Extract the (X, Y) coordinate from the center of the cell holding the provided text.  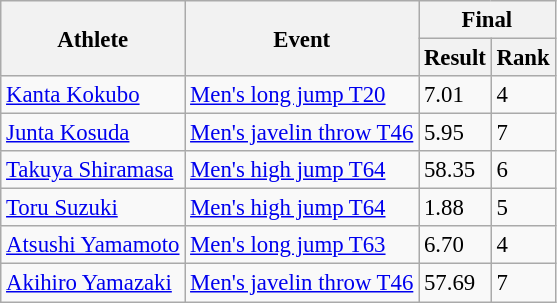
5 (523, 208)
5.95 (456, 133)
1.88 (456, 208)
Men's long jump T63 (302, 245)
Men's long jump T20 (302, 95)
Atsushi Yamamoto (93, 245)
58.35 (456, 170)
Athlete (93, 38)
Junta Kosuda (93, 133)
Kanta Kokubo (93, 95)
Takuya Shiramasa (93, 170)
6.70 (456, 245)
Rank (523, 58)
57.69 (456, 283)
Akihiro Yamazaki (93, 283)
Event (302, 38)
Result (456, 58)
Final (487, 20)
7.01 (456, 95)
Toru Suzuki (93, 208)
6 (523, 170)
